For the text-containing cell, return its midpoint in (x, y) coordinate format. 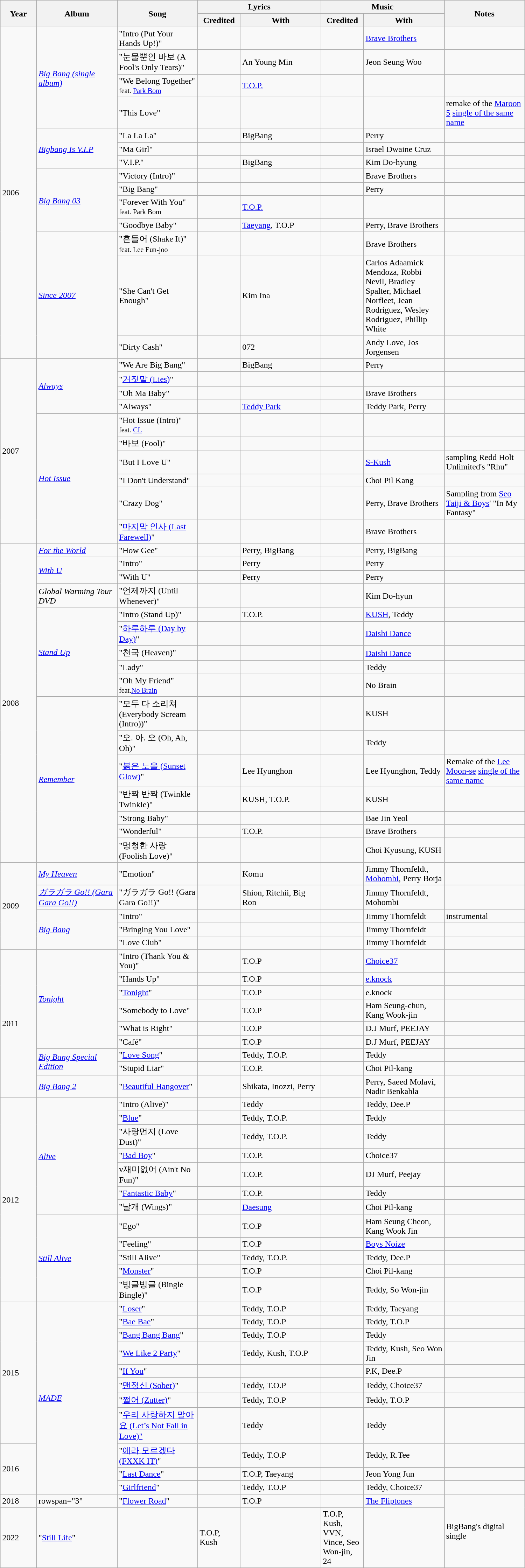
"Oh My Friend" feat.No Brain (157, 685)
Teddy, Kush, Seo Won Jin (404, 1353)
"Still Alive" (157, 1257)
"Tonight" (157, 992)
Big Bang 03 (77, 200)
Teddy, Taeyang (404, 1308)
"Wonderful" (157, 831)
072 (281, 347)
Bae Jin Yeol (404, 818)
Big Bang Special Edition (77, 1062)
"바보 (Fool)" (157, 444)
"빙글빙글 (Bingle Bingle)" (157, 1290)
2006 (19, 193)
"How Gee" (157, 550)
"Goodbye Baby" (157, 225)
Always (77, 386)
Teddy, So Won-jin (404, 1290)
2022 (19, 1538)
Song (157, 14)
For the World (77, 550)
"Bad Boy" (157, 1155)
S-Kush (404, 462)
"Strong Baby" (157, 818)
remake of the Maroon 5 single of the same name (484, 113)
"We Belong Together" feat. Park Bom (157, 85)
"오. 아. 오 (Oh, Ah, Oh)" (157, 743)
Perry, Saeed Molavi, Nadir Benkahla (404, 1087)
Lee Hyunghon (281, 771)
"마지막 인사 (Last Farewell)" (157, 531)
2009 (19, 906)
"천국 (Heaven)" (157, 653)
2015 (19, 1372)
"But I Love U" (157, 462)
Stand Up (77, 653)
"Intro (Stand Up)" (157, 615)
P.K, Dee.P (404, 1371)
"모두 다 소리쳐 (Everybody Scream (Intro))" (157, 713)
KUSH, Teddy (404, 615)
Carlos Adaamick Mendoza, Robbi Nevil, Bradley Spalter, Michael Norfleet, Jean Rodriguez, Wesley Rodriguez, Phillip White (404, 296)
"거짓말 (Lies)" (157, 379)
Jeon Seung Woo (404, 62)
"하루하루 (Day by Day)" (157, 634)
Still Alive (77, 1258)
"쩔어 (Zutter)" (157, 1400)
2011 (19, 1024)
Music (383, 7)
Jimmy Thornfeldt, Mohombi (404, 897)
Lyrics (259, 7)
"Last Dance" (157, 1474)
Kim Do-hyung (404, 162)
"날개 (Wings)" (157, 1207)
"Beautiful Hangover" (157, 1087)
"붉은 노을 (Sunset Glow)" (157, 771)
"에라 모르겠다 (FXXK IT)" (157, 1455)
Remember (77, 779)
"La La La" (157, 136)
"Crazy Dog" (157, 503)
"Feeling" (157, 1244)
Ham Seung-chun, Kang Wook-jin (404, 1010)
"If You" (157, 1371)
"Stupid Liar" (157, 1068)
"Hot Issue (Intro)" feat. CL (157, 424)
"Love Song" (157, 1055)
DJ Murf, Peejay (404, 1175)
Since 2007 (77, 295)
BigBang's digital single (484, 1531)
Alive (77, 1156)
"Intro (Alive)" (157, 1104)
Ham Seung Cheon, Kang Wook Jin (404, 1226)
"흔들어 (Shake It)" feat. Lee Eun-joo (157, 244)
Teddy Park, Perry (404, 406)
2007 (19, 451)
rowspan="3" (77, 1501)
Israel Dwaine Cruz (404, 149)
"We Are Big Bang" (157, 365)
With U (77, 570)
"Forever With You" feat. Park Bom (157, 207)
Komu (281, 874)
"반짝 반짝 (Twinkle Twinkle)" (157, 799)
Teddy, Kush, T.O.P (281, 1353)
Notes (484, 14)
"Always" (157, 406)
Big Bang 2 (77, 1087)
2016 (19, 1469)
"Still Life" (77, 1538)
Tonight (77, 999)
An Young Min (281, 62)
"She Can't Get Enough" (157, 296)
Shion, Ritchii, Big Ron (281, 897)
My Heaven (77, 874)
The Fliptones (404, 1501)
Hot Issue (77, 478)
"Love Club" (157, 943)
"Café" (157, 1041)
Lee Hyunghon, Teddy (404, 771)
2008 (19, 703)
MADE (77, 1398)
"Big Bang" (157, 189)
Big Bang (single album) (77, 78)
Boys Noize (404, 1244)
Big Bang (77, 929)
Bigbang Is V.I.P (77, 149)
"Intro (Thank You & You)" (157, 961)
Album (77, 14)
Andy Love, Jos Jorgensen (404, 347)
"Bang Bang Bang" (157, 1335)
"Ma Girl" (157, 149)
"V.I.P." (157, 162)
ガラガラ Go!! (Gara Gara Go!!) (77, 897)
Jeon Yong Jun (404, 1474)
Sampling from Seo Taiji & Boys' "In My Fantasy" (484, 503)
"우리 사랑하지 말아요 (Let’s Not Fall in Love)" (157, 1426)
"Intro (Put Your Hands Up!)" (157, 39)
"Somebody to Love" (157, 1010)
"ガラガラ Go!! (Gara Gara Go!!)" (157, 897)
v재미없어 (Ain't No Fun)" (157, 1175)
Teddy Park (281, 406)
"Hands Up" (157, 979)
Kim Do-hyun (404, 596)
Kim Ina (281, 296)
"Bringing You Love" (157, 929)
No Brain (404, 685)
2018 (19, 1501)
"사랑먼지 (Love Dust)" (157, 1137)
"Ego" (157, 1226)
Remake of the Lee Moon-se single of the same name (484, 771)
Teddy, R.Tee (404, 1455)
Jimmy Thornfeldt, Mohombi, Perry Borja (404, 874)
"언제까지 (Until Whenever)" (157, 596)
"맨정신 (Sober)" (157, 1386)
T.O.P, Kush, VVN, Vince, Seo Won-jin, 24 (342, 1538)
T.O.P, Kush (219, 1538)
"We Like 2 Party" (157, 1353)
"With U" (157, 577)
"Bae Bae" (157, 1322)
"Blue" (157, 1118)
"Dirty Cash" (157, 347)
Global Warming Tour DVD (77, 596)
"Girlfriend" (157, 1487)
"Lady" (157, 667)
Choi Kyusung, KUSH (404, 850)
"What is Right" (157, 1028)
Daesung (281, 1207)
"Flower Road" (157, 1501)
"Monster" (157, 1271)
"Oh Ma Baby" (157, 393)
KUSH, T.O.P. (281, 799)
"Emotion" (157, 874)
Choi Pil Kang (404, 480)
"Fantastic Baby" (157, 1193)
Shikata, Inozzi, Perry (281, 1087)
"Loser" (157, 1308)
Year (19, 14)
sampling Redd Holt Unlimited's "Rhu" (484, 462)
T.O.P, Taeyang (281, 1474)
"Victory (Intro)" (157, 176)
"멍청한 사랑 (Foolish Love)" (157, 850)
2012 (19, 1200)
"I Don't Understand" (157, 480)
"This Love" (157, 113)
"눈물뿐인 바보 (A Fool's Only Tears)" (157, 62)
Taeyang, T.O.P (281, 225)
instrumental (484, 916)
